Scan for the cell matching the given text and deliver its (x, y) coordinate at center. 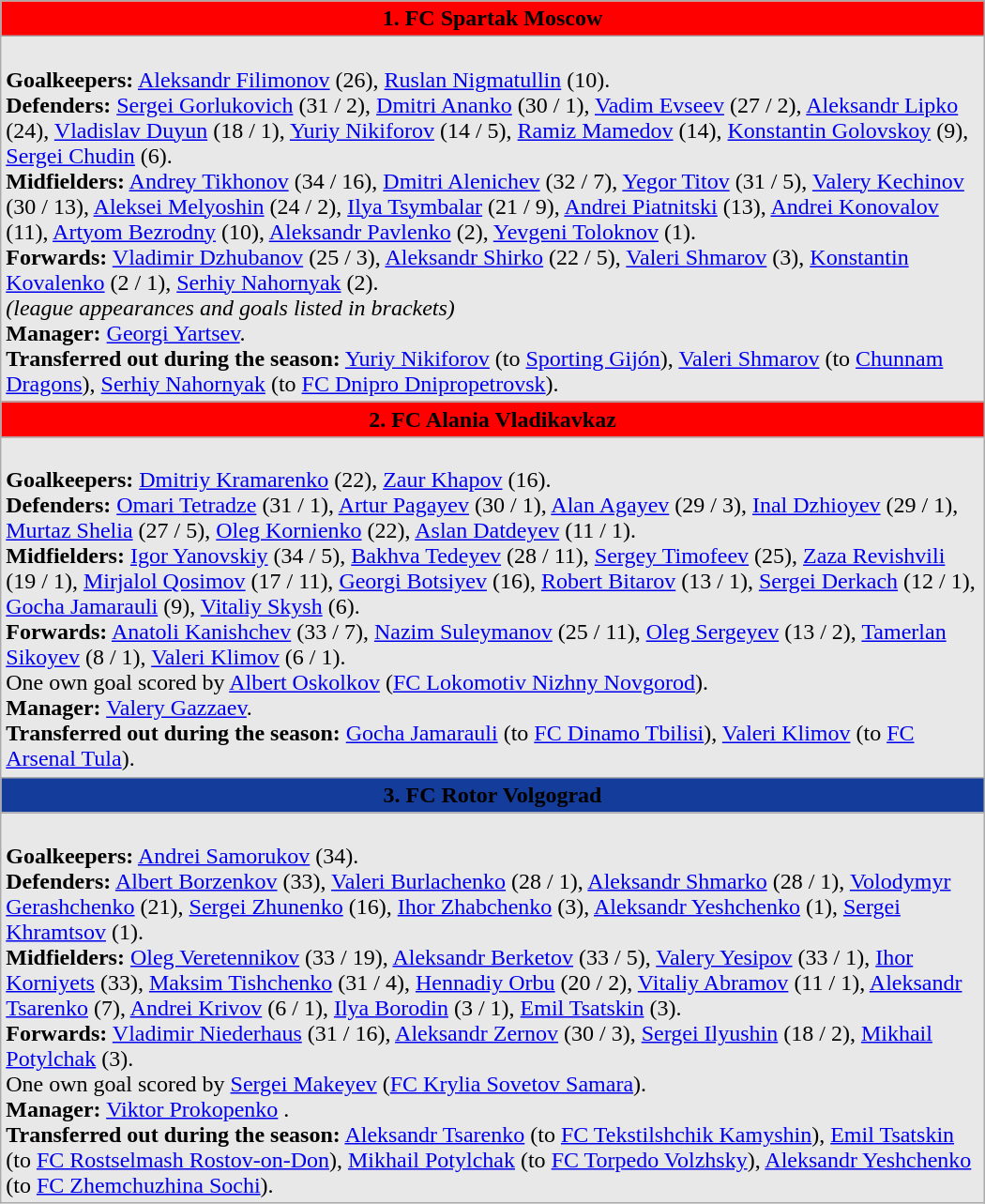
3. FC Rotor Volgograd (492, 795)
1. FC Spartak Moscow (492, 19)
2. FC Alania Vladikavkaz (492, 419)
